Extract the (X, Y) coordinate from the center of the cell holding the provided text.  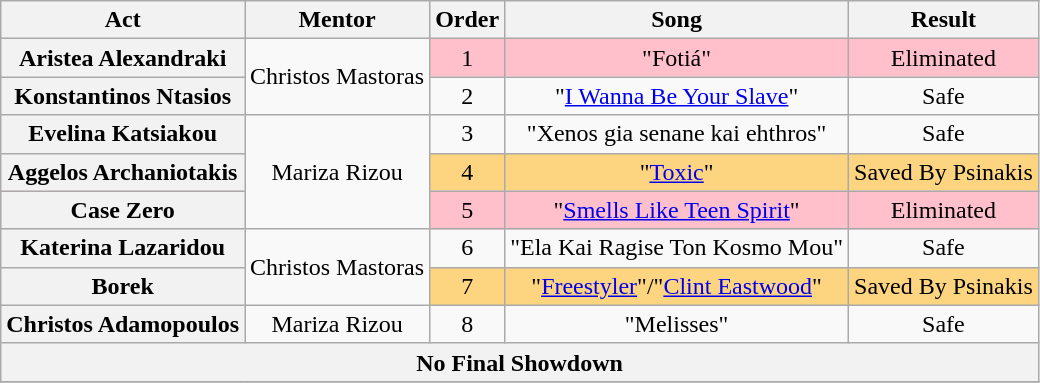
6 (468, 248)
4 (468, 172)
"Xenos gia senane kai ehthros" (677, 134)
"Fotiá" (677, 58)
No Final Showdown (520, 362)
Christos Adamopoulos (123, 324)
"Ela Kai Ragise Ton Kosmo Mou" (677, 248)
Order (468, 20)
1 (468, 58)
Aristea Alexandraki (123, 58)
3 (468, 134)
"I Wanna Be Your Slave" (677, 96)
Borek (123, 286)
Evelina Katsiakou (123, 134)
"Smells Like Teen Spirit" (677, 210)
Mentor (338, 20)
Act (123, 20)
Konstantinos Ntasios (123, 96)
Song (677, 20)
2 (468, 96)
8 (468, 324)
"Melisses" (677, 324)
7 (468, 286)
Aggelos Archaniotakis (123, 172)
Case Zero (123, 210)
"Toxic" (677, 172)
5 (468, 210)
Katerina Lazaridou (123, 248)
Result (944, 20)
"Freestyler"/"Clint Eastwood" (677, 286)
